Locate the cell with the specified text and output its (X, Y) center coordinate. 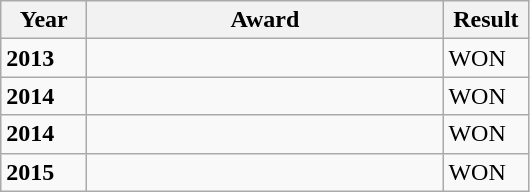
Year (44, 20)
2013 (44, 58)
2015 (44, 172)
Result (486, 20)
Award (265, 20)
